Capture the cell that displays the provided text and extract its [X, Y] central coordinate. 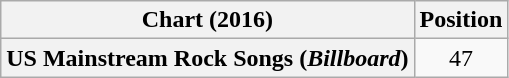
Chart (2016) [208, 20]
47 [461, 58]
Position [461, 20]
US Mainstream Rock Songs (Billboard) [208, 58]
